Detect which cell encompasses the target text, then output its [x, y] center coordinate. 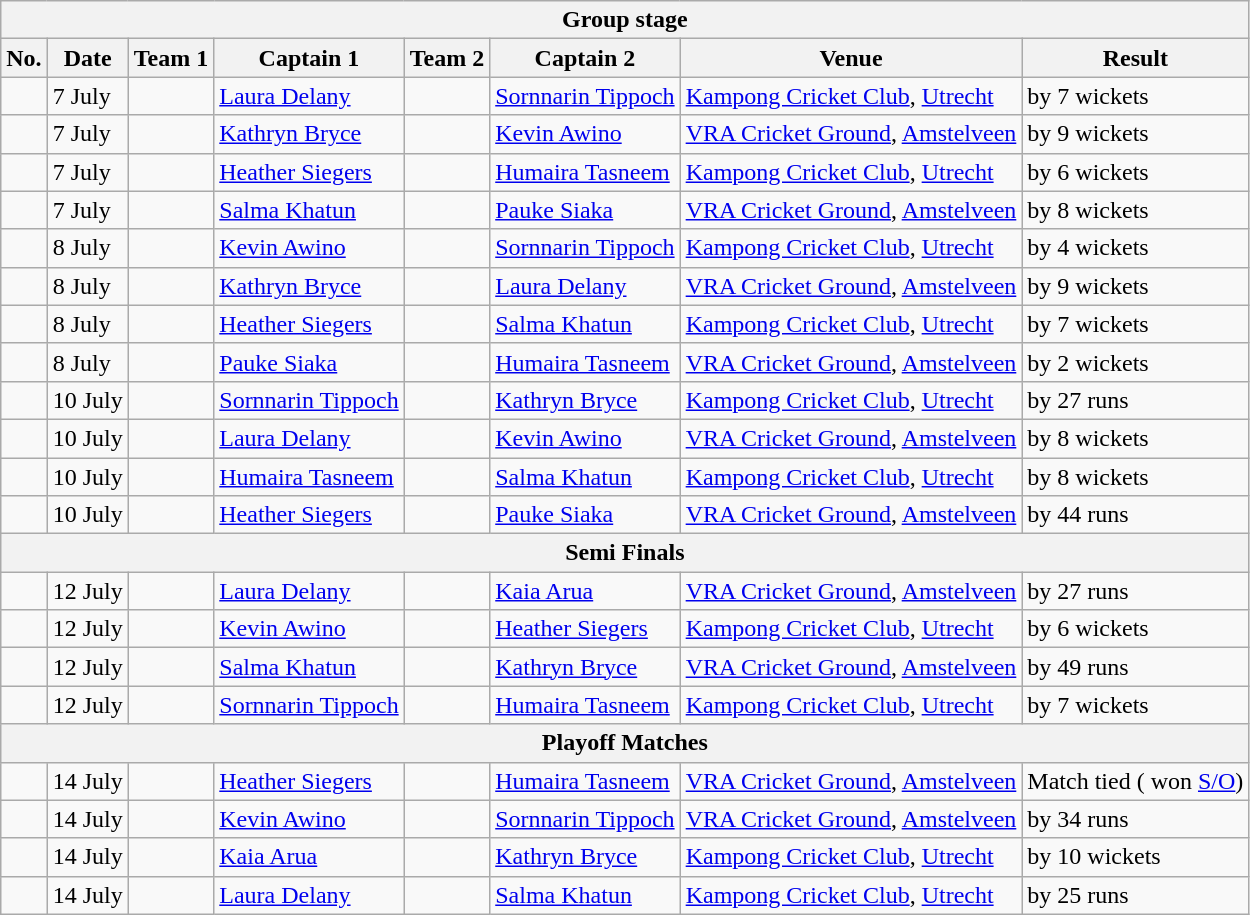
by 49 runs [1136, 667]
by 2 wickets [1136, 362]
by 4 wickets [1136, 248]
Date [88, 58]
Venue [851, 58]
Playoff Matches [625, 743]
by 25 runs [1136, 895]
Captain 1 [309, 58]
Captain 2 [585, 58]
Result [1136, 58]
by 10 wickets [1136, 857]
Semi Finals [625, 553]
Group stage [625, 20]
Team 2 [447, 58]
Match tied ( won S/O) [1136, 781]
Team 1 [171, 58]
by 34 runs [1136, 819]
No. [24, 58]
by 44 runs [1136, 515]
